Pinpoint the cell where the given text exists, returning its [X, Y] midpoint coordinate. 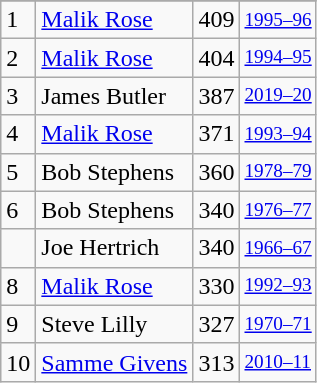
327 [216, 324]
1966–67 [278, 248]
387 [216, 96]
2 [18, 58]
360 [216, 172]
1992–93 [278, 286]
1994–95 [278, 58]
371 [216, 134]
James Butler [114, 96]
5 [18, 172]
404 [216, 58]
2010–11 [278, 362]
1976–77 [278, 210]
409 [216, 20]
1 [18, 20]
4 [18, 134]
2019–20 [278, 96]
Samme Givens [114, 362]
1978–79 [278, 172]
330 [216, 286]
1993–94 [278, 134]
1995–96 [278, 20]
10 [18, 362]
9 [18, 324]
6 [18, 210]
3 [18, 96]
8 [18, 286]
1970–71 [278, 324]
Steve Lilly [114, 324]
313 [216, 362]
Joe Hertrich [114, 248]
